Pinpoint the cell where the given text exists, returning its (X, Y) midpoint coordinate. 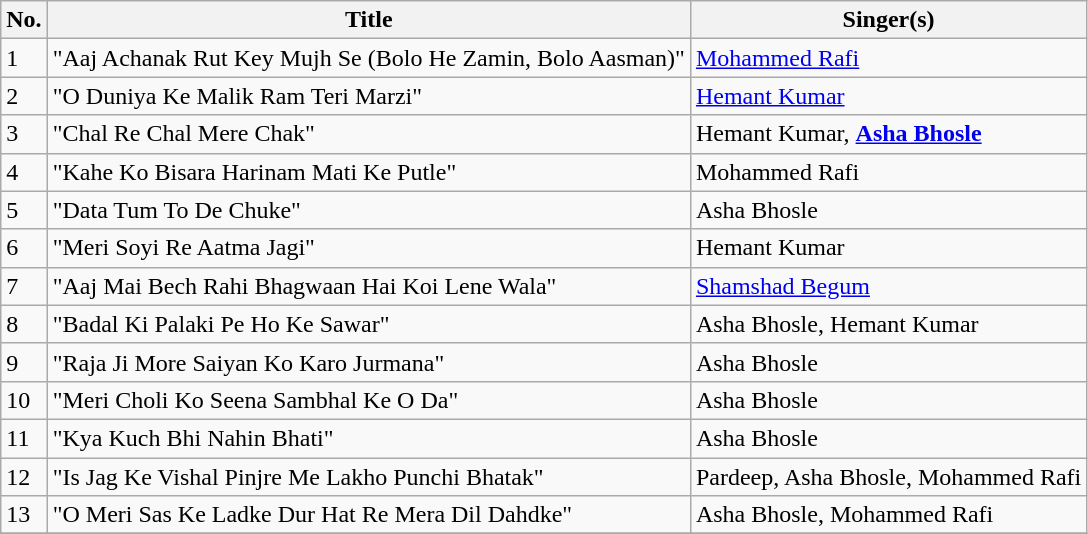
6 (24, 248)
"O Duniya Ke Malik Ram Teri Marzi" (368, 96)
"Is Jag Ke Vishal Pinjre Me Lakho Punchi Bhatak" (368, 477)
Asha Bhosle, Mohammed Rafi (888, 515)
5 (24, 210)
Title (368, 20)
9 (24, 362)
Shamshad Begum (888, 286)
3 (24, 134)
"Kahe Ko Bisara Harinam Mati Ke Putle" (368, 172)
"Aaj Mai Bech Rahi Bhagwaan Hai Koi Lene Wala" (368, 286)
Singer(s) (888, 20)
"Aaj Achanak Rut Key Mujh Se (Bolo He Zamin, Bolo Aasman)" (368, 58)
No. (24, 20)
8 (24, 324)
"Meri Soyi Re Aatma Jagi" (368, 248)
Hemant Kumar, Asha Bhosle (888, 134)
13 (24, 515)
"Raja Ji More Saiyan Ko Karo Jurmana" (368, 362)
"O Meri Sas Ke Ladke Dur Hat Re Mera Dil Dahdke" (368, 515)
"Meri Choli Ko Seena Sambhal Ke O Da" (368, 400)
1 (24, 58)
12 (24, 477)
"Badal Ki Palaki Pe Ho Ke Sawar" (368, 324)
4 (24, 172)
10 (24, 400)
"Data Tum To De Chuke" (368, 210)
Asha Bhosle, Hemant Kumar (888, 324)
2 (24, 96)
"Kya Kuch Bhi Nahin Bhati" (368, 438)
"Chal Re Chal Mere Chak" (368, 134)
7 (24, 286)
11 (24, 438)
Pardeep, Asha Bhosle, Mohammed Rafi (888, 477)
